Scan for the cell matching the given text and deliver its (X, Y) coordinate at center. 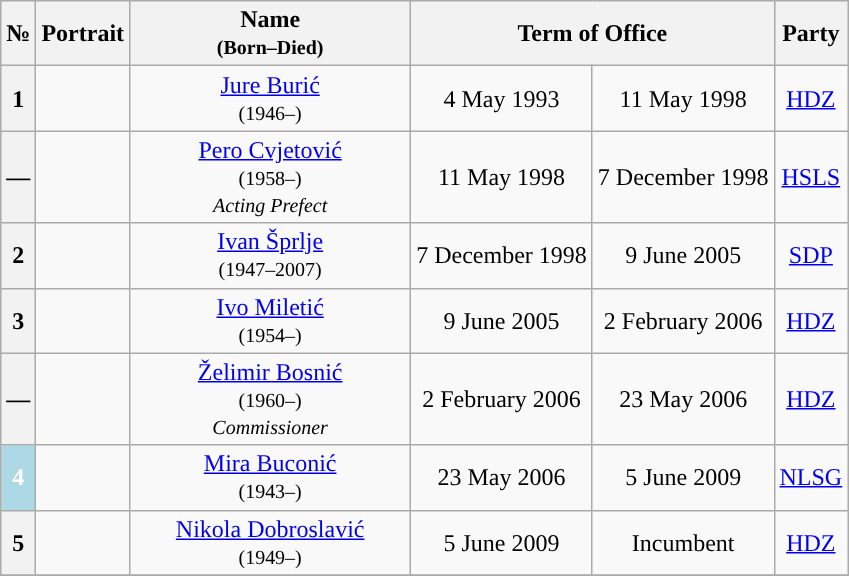
№ (18, 34)
NLSG (811, 478)
3 (18, 320)
HSLS (811, 177)
Term of Office (592, 34)
1 (18, 98)
Portrait (83, 34)
2 (18, 256)
4 (18, 478)
SDP (811, 256)
Mira Buconić(1943–) (270, 478)
Party (811, 34)
Jure Burić(1946–) (270, 98)
Ivo Miletić(1954–) (270, 320)
4 May 1993 (502, 98)
5 (18, 542)
Želimir Bosnić(1960–)Commissioner (270, 399)
Pero Cvjetović(1958–)Acting Prefect (270, 177)
Name(Born–Died) (270, 34)
Incumbent (683, 542)
Ivan Šprlje(1947–2007) (270, 256)
Nikola Dobroslavić(1949–) (270, 542)
